Provide the [X, Y] coordinate of the cell's center where the given text is located.  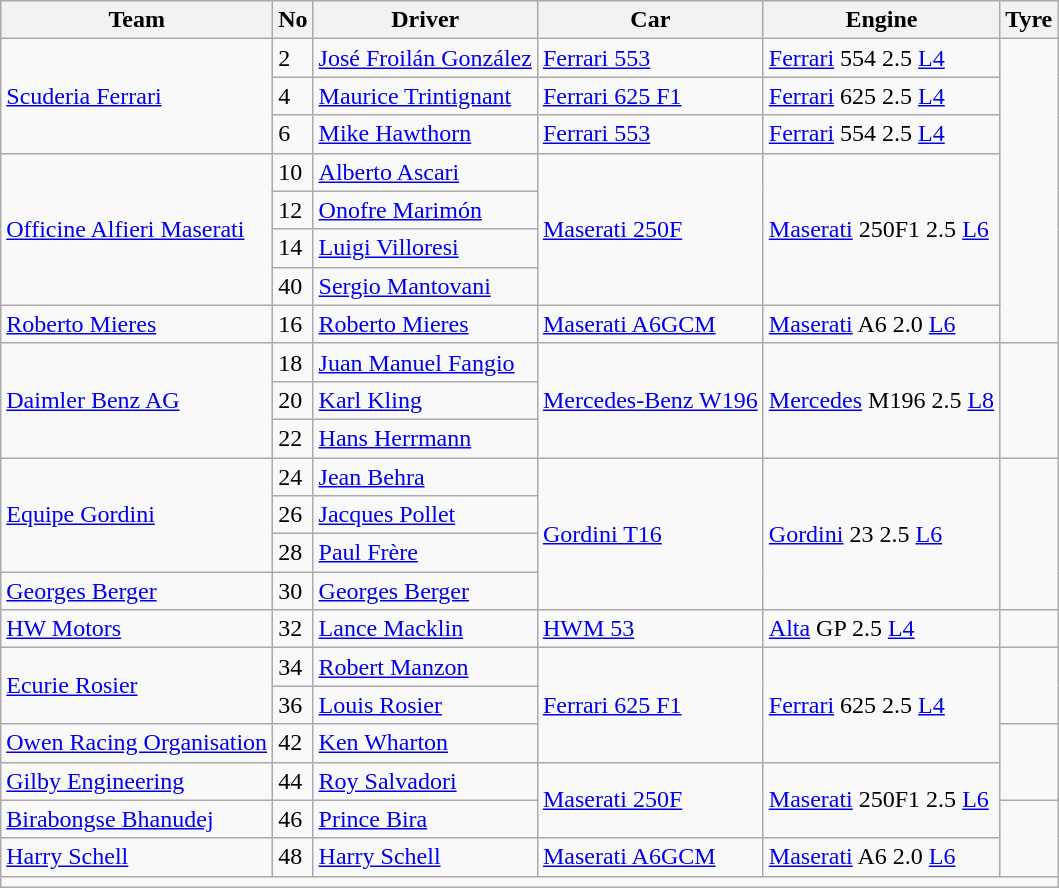
36 [293, 705]
Maurice Trintignant [425, 96]
HW Motors [137, 629]
Alta GP 2.5 L4 [881, 629]
Sergio Mantovani [425, 286]
Robert Manzon [425, 667]
Birabongse Bhanudej [137, 819]
Paul Frère [425, 553]
Hans Herrmann [425, 438]
Gordini T16 [650, 534]
José Froilán González [425, 58]
44 [293, 781]
24 [293, 477]
Car [650, 20]
26 [293, 515]
2 [293, 58]
Equipe Gordini [137, 515]
22 [293, 438]
Louis Rosier [425, 705]
48 [293, 857]
16 [293, 324]
30 [293, 591]
Scuderia Ferrari [137, 96]
Jacques Pollet [425, 515]
Onofre Marimón [425, 210]
40 [293, 286]
6 [293, 134]
Mike Hawthorn [425, 134]
Prince Bira [425, 819]
Team [137, 20]
Karl Kling [425, 400]
34 [293, 667]
Daimler Benz AG [137, 400]
Mercedes-Benz W196 [650, 400]
46 [293, 819]
20 [293, 400]
No [293, 20]
Tyre [1029, 20]
Jean Behra [425, 477]
32 [293, 629]
Roy Salvadori [425, 781]
Alberto Ascari [425, 172]
10 [293, 172]
Engine [881, 20]
Ken Wharton [425, 743]
18 [293, 362]
Juan Manuel Fangio [425, 362]
Driver [425, 20]
Officine Alfieri Maserati [137, 229]
Gilby Engineering [137, 781]
Luigi Villoresi [425, 248]
12 [293, 210]
Mercedes M196 2.5 L8 [881, 400]
HWM 53 [650, 629]
28 [293, 553]
Owen Racing Organisation [137, 743]
42 [293, 743]
Ecurie Rosier [137, 686]
4 [293, 96]
Lance Macklin [425, 629]
Gordini 23 2.5 L6 [881, 534]
14 [293, 248]
